Extract the (X, Y) coordinate from the center of the cell holding the provided text.  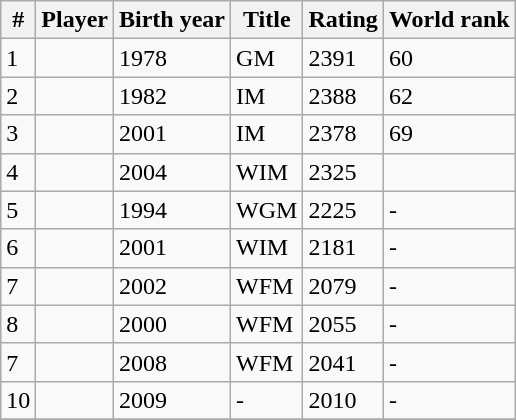
2378 (343, 134)
69 (449, 134)
# (18, 20)
2388 (343, 96)
2325 (343, 172)
1982 (172, 96)
2041 (343, 362)
3 (18, 134)
Birth year (172, 20)
Title (267, 20)
2055 (343, 324)
5 (18, 210)
2391 (343, 58)
2010 (343, 400)
2004 (172, 172)
2 (18, 96)
1978 (172, 58)
1 (18, 58)
2225 (343, 210)
62 (449, 96)
2000 (172, 324)
World rank (449, 20)
6 (18, 248)
2181 (343, 248)
GM (267, 58)
2009 (172, 400)
4 (18, 172)
10 (18, 400)
Rating (343, 20)
2008 (172, 362)
60 (449, 58)
Player (75, 20)
8 (18, 324)
2002 (172, 286)
WGM (267, 210)
1994 (172, 210)
2079 (343, 286)
